Identify which cell holds the provided text, then report its [x, y] central coordinate. 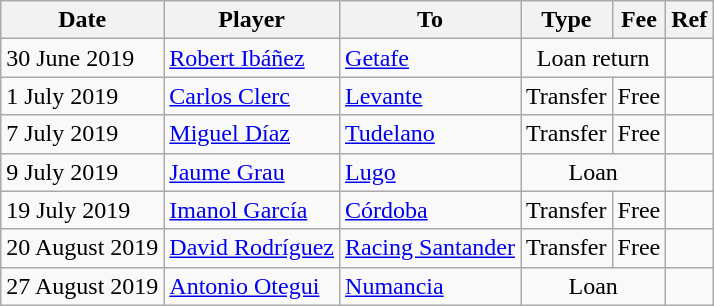
Fee [639, 20]
Date [82, 20]
Robert Ibáñez [252, 58]
Player [252, 20]
27 August 2019 [82, 286]
Jaume Grau [252, 172]
1 July 2019 [82, 96]
Miguel Díaz [252, 134]
Loan return [594, 58]
Numancia [430, 286]
Racing Santander [430, 248]
Levante [430, 96]
20 August 2019 [82, 248]
Ref [690, 20]
Carlos Clerc [252, 96]
9 July 2019 [82, 172]
Type [567, 20]
Getafe [430, 58]
Lugo [430, 172]
David Rodríguez [252, 248]
Tudelano [430, 134]
To [430, 20]
30 June 2019 [82, 58]
Córdoba [430, 210]
7 July 2019 [82, 134]
Imanol García [252, 210]
19 July 2019 [82, 210]
Antonio Otegui [252, 286]
